Find where the given text appears and provide that cell's center as (X, Y) coordinate. 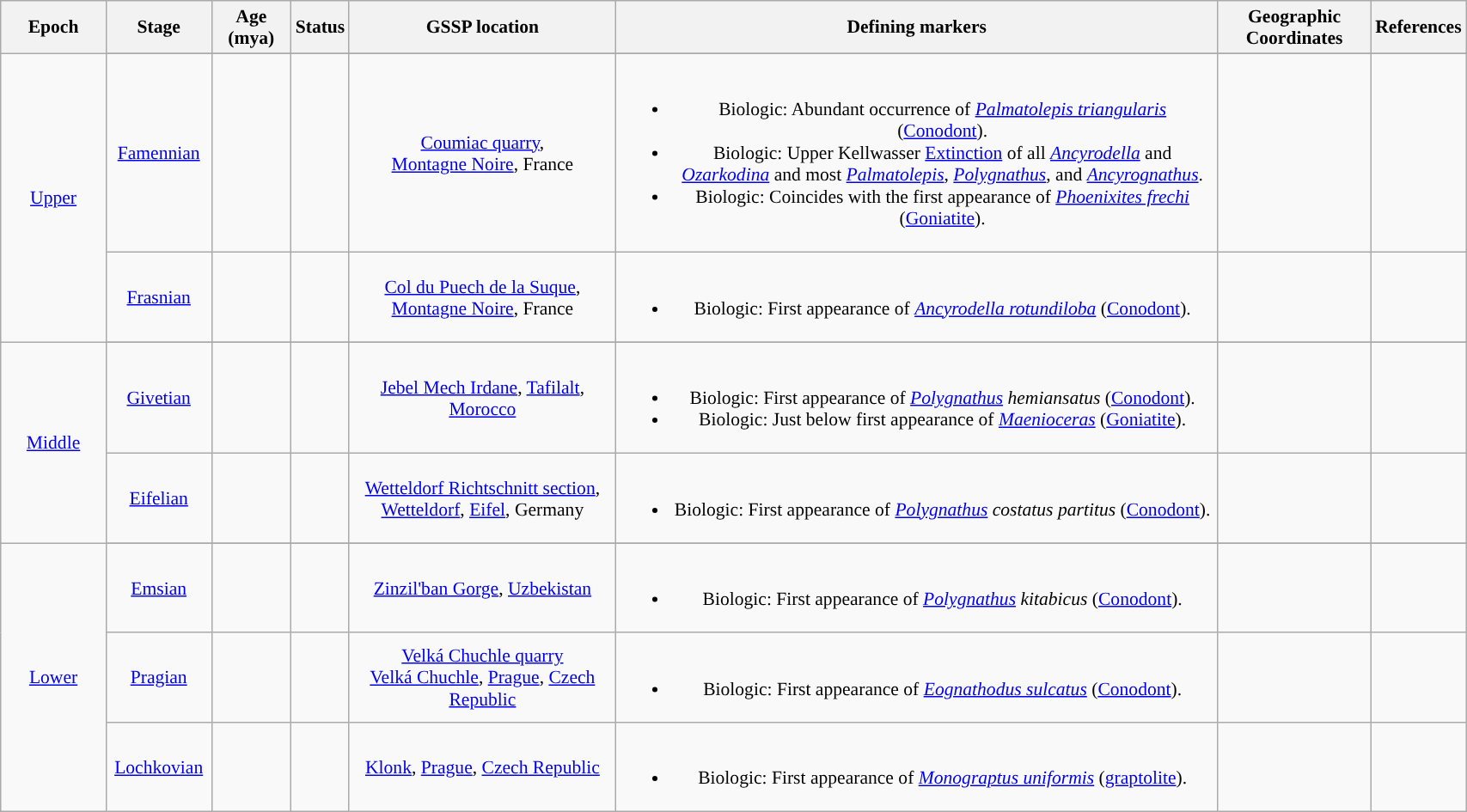
Frasnian (158, 297)
Velká Chuchle quarryVelká Chuchle, Prague, Czech Republic (482, 678)
Famennian (158, 153)
Zinzil'ban Gorge, Uzbekistan (482, 588)
Givetian (158, 398)
Lower (53, 677)
Biologic: First appearance of Polygnathus kitabicus (Conodont). (916, 588)
Defining markers (916, 27)
Status (321, 27)
Epoch (53, 27)
GSSP location (482, 27)
Pragian (158, 678)
Lochkovian (158, 767)
Wetteldorf Richtschnitt section,Wetteldorf, Eifel, Germany (482, 498)
Biologic: First appearance of Monograptus uniformis (graptolite). (916, 767)
Biologic: First appearance of Polygnathus hemiansatus (Conodont).Biologic: Just below first appearance of Maenioceras (Goniatite). (916, 398)
Jebel Mech Irdane, Tafilalt, Morocco (482, 398)
Geographic Coordinates (1294, 27)
Age (mya) (251, 27)
Biologic: First appearance of Eognathodus sulcatus (Conodont). (916, 678)
Stage (158, 27)
Col du Puech de la Suque, Montagne Noire, France (482, 297)
Upper (53, 198)
Eifelian (158, 498)
Biologic: First appearance of Polygnathus costatus partitus (Conodont). (916, 498)
Coumiac quarry,Montagne Noire, France (482, 153)
Emsian (158, 588)
Biologic: First appearance of Ancyrodella rotundiloba (Conodont). (916, 297)
References (1418, 27)
Middle (53, 443)
Klonk, Prague, Czech Republic (482, 767)
